Capture the cell that displays the provided text and extract its [x, y] central coordinate. 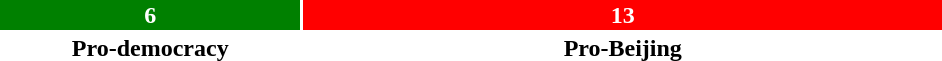
6 [150, 15]
13 [622, 15]
